Search for the cell housing the specified text and yield its (X, Y) center coordinate. 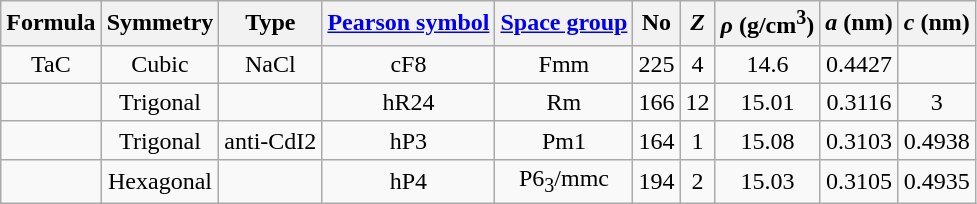
0.4427 (859, 64)
0.3116 (859, 102)
hP4 (408, 181)
Rm (564, 102)
Fmm (564, 64)
Type (270, 24)
Cubic (160, 64)
No (656, 24)
3 (936, 102)
Pm1 (564, 140)
Space group (564, 24)
0.4938 (936, 140)
1 (698, 140)
hR24 (408, 102)
15.08 (768, 140)
cF8 (408, 64)
15.03 (768, 181)
4 (698, 64)
Pearson symbol (408, 24)
NaCl (270, 64)
2 (698, 181)
hP3 (408, 140)
14.6 (768, 64)
anti-CdI2 (270, 140)
Z (698, 24)
Hexagonal (160, 181)
TaC (51, 64)
164 (656, 140)
a (nm) (859, 24)
c (nm) (936, 24)
166 (656, 102)
0.4935 (936, 181)
15.01 (768, 102)
225 (656, 64)
0.3103 (859, 140)
194 (656, 181)
Formula (51, 24)
P63/mmc (564, 181)
ρ (g/cm3) (768, 24)
0.3105 (859, 181)
12 (698, 102)
Symmetry (160, 24)
